For the text-containing cell, return its midpoint in (x, y) coordinate format. 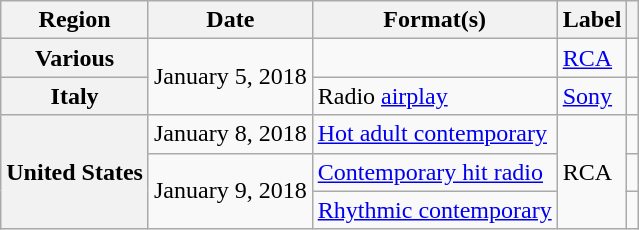
Date (230, 20)
January 5, 2018 (230, 77)
Italy (75, 96)
Radio airplay (434, 96)
Format(s) (434, 20)
United States (75, 172)
Sony (592, 96)
Rhythmic contemporary (434, 210)
Contemporary hit radio (434, 172)
Label (592, 20)
Hot adult contemporary (434, 134)
Various (75, 58)
January 9, 2018 (230, 191)
January 8, 2018 (230, 134)
Region (75, 20)
